Extract the [X, Y] coordinate from the center of the cell holding the provided text.  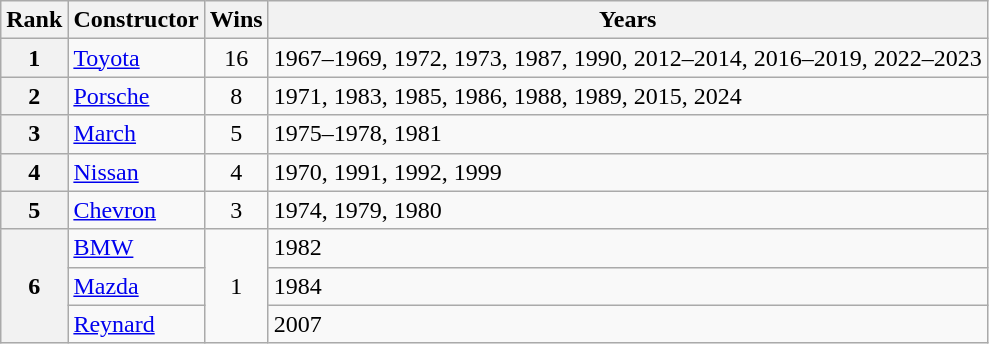
BMW [136, 248]
1982 [628, 248]
1975–1978, 1981 [628, 134]
Years [628, 20]
Porsche [136, 96]
March [136, 134]
Constructor [136, 20]
2 [34, 96]
Nissan [136, 172]
Mazda [136, 286]
1974, 1979, 1980 [628, 210]
Rank [34, 20]
16 [236, 58]
1967–1969, 1972, 1973, 1987, 1990, 2012–2014, 2016–2019, 2022–2023 [628, 58]
2007 [628, 324]
6 [34, 286]
Reynard [136, 324]
1971, 1983, 1985, 1986, 1988, 1989, 2015, 2024 [628, 96]
1970, 1991, 1992, 1999 [628, 172]
8 [236, 96]
Chevron [136, 210]
Wins [236, 20]
1984 [628, 286]
Toyota [136, 58]
